Determine the [X, Y] coordinate at the center of the cell enclosing the given text.  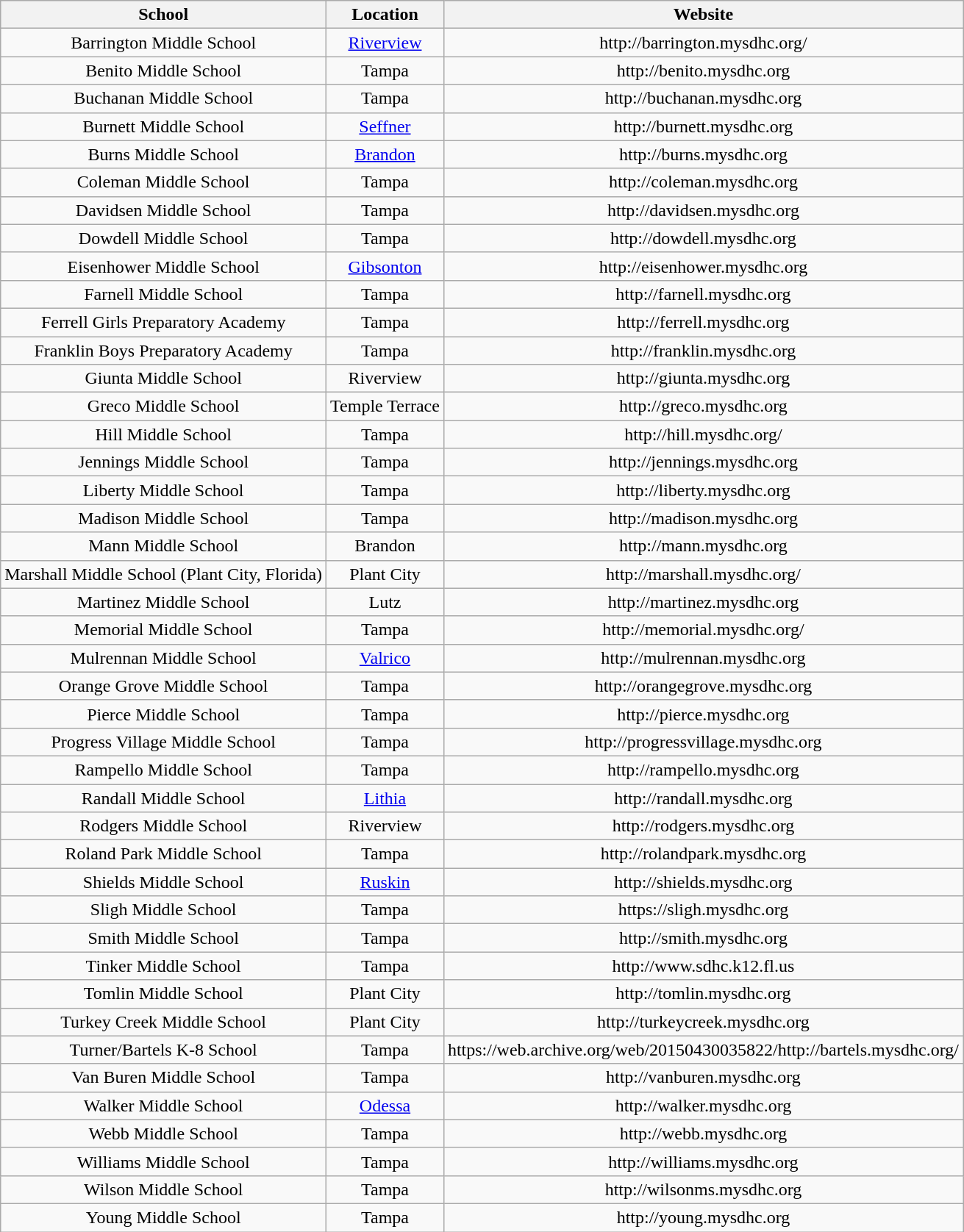
Gibsonton [385, 266]
http://pierce.mysdhc.org [703, 714]
Rodgers Middle School [163, 826]
Smith Middle School [163, 938]
Webb Middle School [163, 1133]
http://webb.mysdhc.org [703, 1133]
http://rampello.mysdhc.org [703, 770]
http://coleman.mysdhc.org [703, 182]
http://memorial.mysdhc.org/ [703, 630]
http://giunta.mysdhc.org [703, 379]
Williams Middle School [163, 1161]
Franklin Boys Preparatory Academy [163, 351]
http://mann.mysdhc.org [703, 546]
http://wilsonms.mysdhc.org [703, 1189]
Ruskin [385, 882]
http://rolandpark.mysdhc.org [703, 854]
Liberty Middle School [163, 490]
Greco Middle School [163, 407]
Roland Park Middle School [163, 854]
Randall Middle School [163, 798]
Seffner [385, 126]
School [163, 15]
http://dowdell.mysdhc.org [703, 238]
Hill Middle School [163, 434]
Orange Grove Middle School [163, 686]
https://sligh.mysdhc.org [703, 910]
Ferrell Girls Preparatory Academy [163, 322]
Young Middle School [163, 1217]
http://hill.mysdhc.org/ [703, 434]
Buchanan Middle School [163, 99]
Giunta Middle School [163, 379]
http://jennings.mysdhc.org [703, 462]
Tinker Middle School [163, 966]
http://buchanan.mysdhc.org [703, 99]
Burnett Middle School [163, 126]
http://liberty.mysdhc.org [703, 490]
http://turkeycreek.mysdhc.org [703, 1022]
http://vanburen.mysdhc.org [703, 1078]
http://rodgers.mysdhc.org [703, 826]
http://young.mysdhc.org [703, 1217]
Valrico [385, 658]
http://greco.mysdhc.org [703, 407]
Progress Village Middle School [163, 742]
Location [385, 15]
http://eisenhower.mysdhc.org [703, 266]
Davidsen Middle School [163, 210]
Farnell Middle School [163, 294]
Wilson Middle School [163, 1189]
http://farnell.mysdhc.org [703, 294]
http://tomlin.mysdhc.org [703, 994]
Mulrennan Middle School [163, 658]
http://orangegrove.mysdhc.org [703, 686]
Madison Middle School [163, 518]
http://marshall.mysdhc.org/ [703, 574]
http://davidsen.mysdhc.org [703, 210]
Mann Middle School [163, 546]
Marshall Middle School (Plant City, Florida) [163, 574]
Sligh Middle School [163, 910]
http://madison.mysdhc.org [703, 518]
Pierce Middle School [163, 714]
http://shields.mysdhc.org [703, 882]
http://mulrennan.mysdhc.org [703, 658]
Odessa [385, 1106]
Martinez Middle School [163, 602]
http://walker.mysdhc.org [703, 1106]
https://web.archive.org/web/20150430035822/http://bartels.mysdhc.org/ [703, 1050]
Jennings Middle School [163, 462]
Rampello Middle School [163, 770]
http://barrington.mysdhc.org/ [703, 43]
http://franklin.mysdhc.org [703, 351]
Dowdell Middle School [163, 238]
http://progressvillage.mysdhc.org [703, 742]
http://www.sdhc.k12.fl.us [703, 966]
Turkey Creek Middle School [163, 1022]
Benito Middle School [163, 71]
http://martinez.mysdhc.org [703, 602]
Eisenhower Middle School [163, 266]
Lithia [385, 798]
Burns Middle School [163, 154]
http://randall.mysdhc.org [703, 798]
Turner/Bartels K-8 School [163, 1050]
Coleman Middle School [163, 182]
Shields Middle School [163, 882]
http://williams.mysdhc.org [703, 1161]
http://ferrell.mysdhc.org [703, 322]
Website [703, 15]
http://benito.mysdhc.org [703, 71]
Lutz [385, 602]
http://smith.mysdhc.org [703, 938]
Tomlin Middle School [163, 994]
http://burns.mysdhc.org [703, 154]
Van Buren Middle School [163, 1078]
Walker Middle School [163, 1106]
Memorial Middle School [163, 630]
Temple Terrace [385, 407]
http://burnett.mysdhc.org [703, 126]
Barrington Middle School [163, 43]
